For the text-containing cell, return its midpoint in [x, y] coordinate format. 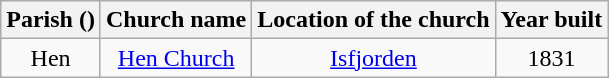
Isfjorden [374, 58]
Year built [552, 20]
Church name [176, 20]
1831 [552, 58]
Parish () [51, 20]
Hen Church [176, 58]
Hen [51, 58]
Location of the church [374, 20]
